For the text-containing cell, return its midpoint in (x, y) coordinate format. 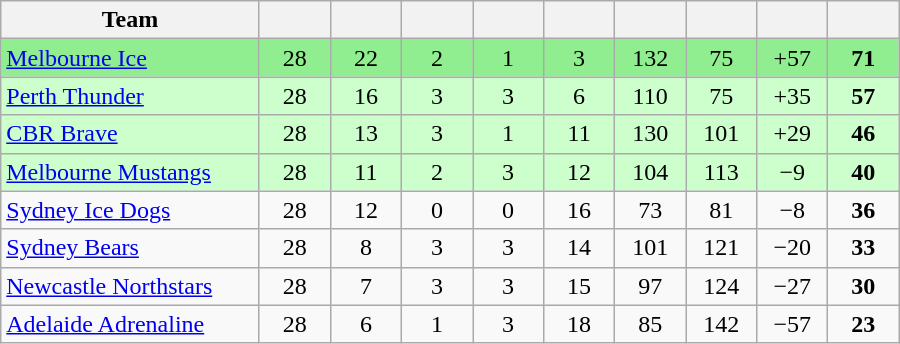
Adelaide Adrenaline (130, 324)
73 (650, 210)
Melbourne Mustangs (130, 172)
36 (864, 210)
15 (580, 286)
Newcastle Northstars (130, 286)
110 (650, 96)
8 (366, 248)
Sydney Ice Dogs (130, 210)
85 (650, 324)
Team (130, 20)
33 (864, 248)
+57 (792, 58)
30 (864, 286)
CBR Brave (130, 134)
81 (722, 210)
132 (650, 58)
13 (366, 134)
71 (864, 58)
130 (650, 134)
Sydney Bears (130, 248)
18 (580, 324)
14 (580, 248)
−8 (792, 210)
Perth Thunder (130, 96)
−20 (792, 248)
121 (722, 248)
+29 (792, 134)
Melbourne Ice (130, 58)
−9 (792, 172)
113 (722, 172)
97 (650, 286)
23 (864, 324)
57 (864, 96)
124 (722, 286)
22 (366, 58)
+35 (792, 96)
−57 (792, 324)
7 (366, 286)
104 (650, 172)
46 (864, 134)
−27 (792, 286)
40 (864, 172)
142 (722, 324)
